Identify which cell holds the provided text, then report its (x, y) central coordinate. 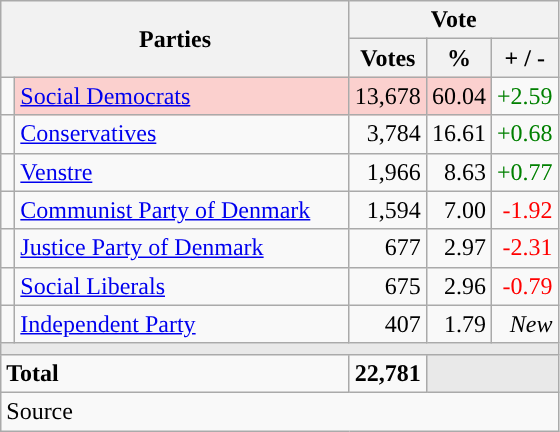
407 (388, 324)
Justice Party of Denmark (182, 248)
Venstre (182, 172)
+0.77 (524, 172)
2.97 (458, 248)
Parties (176, 39)
Conservatives (182, 134)
677 (388, 248)
16.61 (458, 134)
+2.59 (524, 96)
Communist Party of Denmark (182, 210)
-2.31 (524, 248)
Vote (454, 20)
7.00 (458, 210)
Votes (388, 58)
Social Democrats (182, 96)
3,784 (388, 134)
1.79 (458, 324)
13,678 (388, 96)
-0.79 (524, 286)
1,966 (388, 172)
1,594 (388, 210)
8.63 (458, 172)
+0.68 (524, 134)
60.04 (458, 96)
Source (280, 411)
Independent Party (182, 324)
2.96 (458, 286)
Social Liberals (182, 286)
22,781 (388, 373)
+ / - (524, 58)
675 (388, 286)
Total (176, 373)
New (524, 324)
% (458, 58)
-1.92 (524, 210)
